Pinpoint the cell where the given text exists, returning its [X, Y] midpoint coordinate. 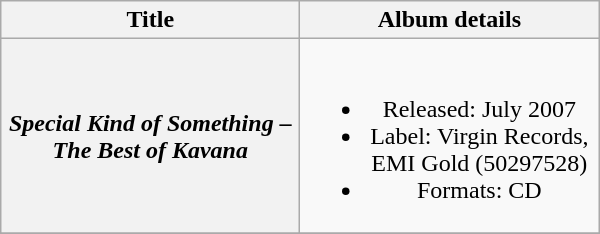
Special Kind of Something – The Best of Kavana [150, 136]
Title [150, 20]
Released: July 2007Label: Virgin Records, EMI Gold (50297528)Formats: CD [450, 136]
Album details [450, 20]
